Search for the cell housing the specified text and yield its (x, y) center coordinate. 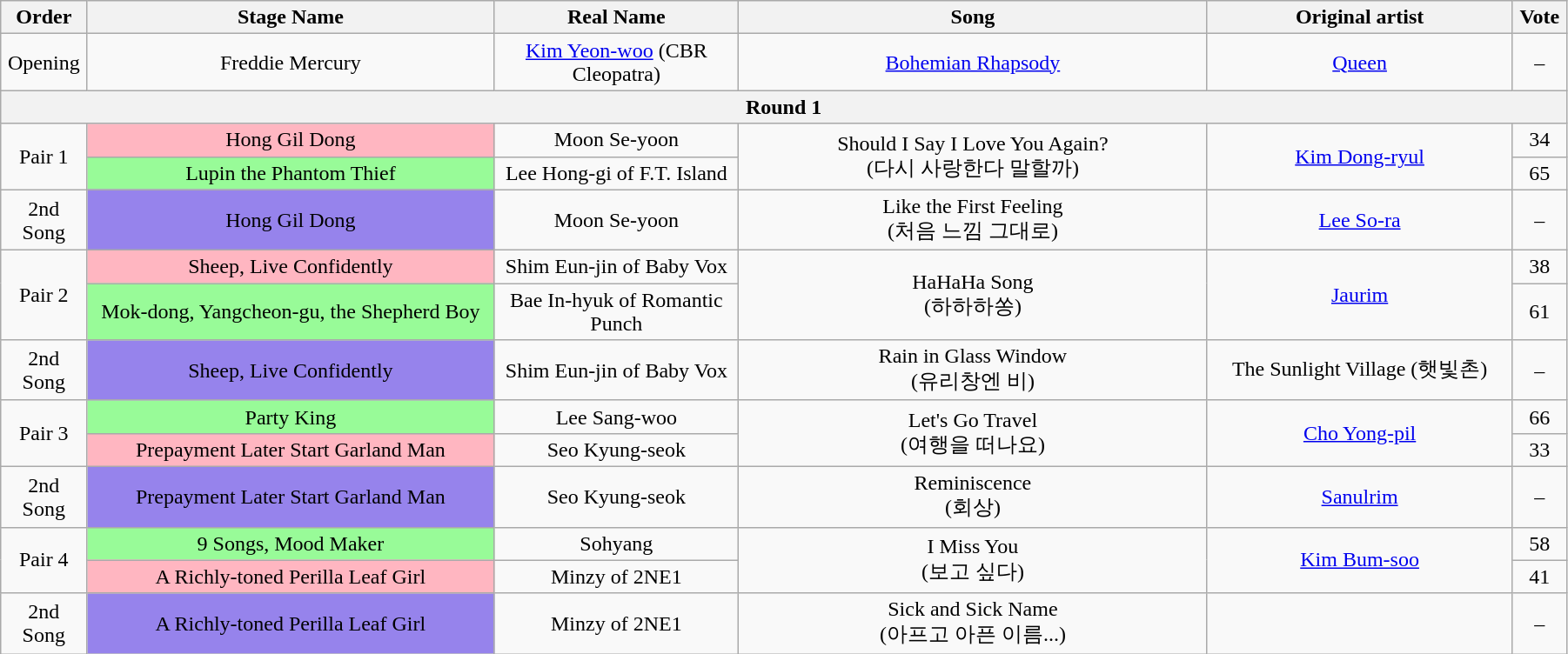
33 (1539, 450)
Kim Dong-ryul (1359, 157)
The Sunlight Village (햇빛촌) (1359, 370)
Lupin the Phantom Thief (291, 173)
41 (1539, 577)
61 (1539, 311)
Lee Hong-gi of F.T. Island (616, 173)
Cho Yong-pil (1359, 433)
Kim Bum-soo (1359, 560)
Song (973, 17)
Pair 2 (44, 296)
Vote (1539, 17)
Original artist (1359, 17)
Queen (1359, 63)
Like the First Feeling(처음 느낌 그대로) (973, 220)
Pair 1 (44, 157)
Rain in Glass Window(유리창엔 비) (973, 370)
66 (1539, 417)
9 Songs, Mood Maker (291, 544)
Bae In-hyuk of Romantic Punch (616, 311)
I Miss You(보고 싶다) (973, 560)
Reminiscence(회상) (973, 497)
Sohyang (616, 544)
Freddie Mercury (291, 63)
Round 1 (784, 107)
Let's Go Travel(여행을 떠나요) (973, 433)
Real Name (616, 17)
Opening (44, 63)
Should I Say I Love You Again?(다시 사랑한다 말할까) (973, 157)
Party King (291, 417)
Sick and Sick Name(아프고 아픈 이름...) (973, 624)
Sanulrim (1359, 497)
Lee Sang-woo (616, 417)
Stage Name (291, 17)
Jaurim (1359, 296)
58 (1539, 544)
Kim Yeon-woo (CBR Cleopatra) (616, 63)
34 (1539, 140)
Order (44, 17)
Pair 3 (44, 433)
65 (1539, 173)
38 (1539, 267)
Mok-dong, Yangcheon-gu, the Shepherd Boy (291, 311)
Pair 4 (44, 560)
Lee So-ra (1359, 220)
HaHaHa Song(하하하쏭) (973, 296)
Bohemian Rhapsody (973, 63)
